From the cell containing the given text, extract its center point as [X, Y] coordinate. 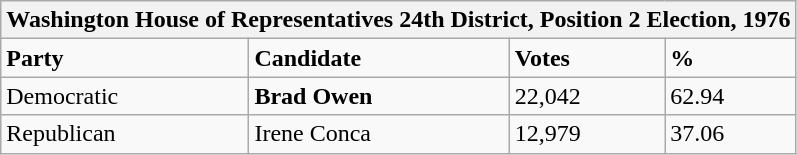
Republican [125, 134]
Party [125, 58]
62.94 [730, 96]
12,979 [586, 134]
Brad Owen [379, 96]
% [730, 58]
37.06 [730, 134]
Candidate [379, 58]
Irene Conca [379, 134]
Democratic [125, 96]
Washington House of Representatives 24th District, Position 2 Election, 1976 [398, 20]
Votes [586, 58]
22,042 [586, 96]
